Scan for the cell matching the given text and deliver its (X, Y) coordinate at center. 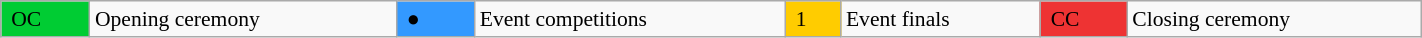
Event competitions (630, 19)
OC (46, 19)
Opening ceremony (243, 19)
Event finals (940, 19)
CC (1084, 19)
● (435, 19)
1 (813, 19)
Closing ceremony (1274, 19)
